Determine the (X, Y) coordinate at the center of the cell enclosing the given text.  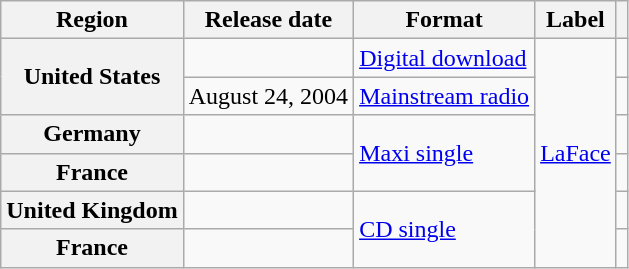
United States (92, 77)
Germany (92, 134)
August 24, 2004 (268, 96)
CD single (444, 229)
Digital download (444, 58)
Region (92, 20)
United Kingdom (92, 210)
LaFace (576, 153)
Maxi single (444, 153)
Release date (268, 20)
Mainstream radio (444, 96)
Format (444, 20)
Label (576, 20)
